Scan for the cell matching the given text and deliver its [X, Y] coordinate at center. 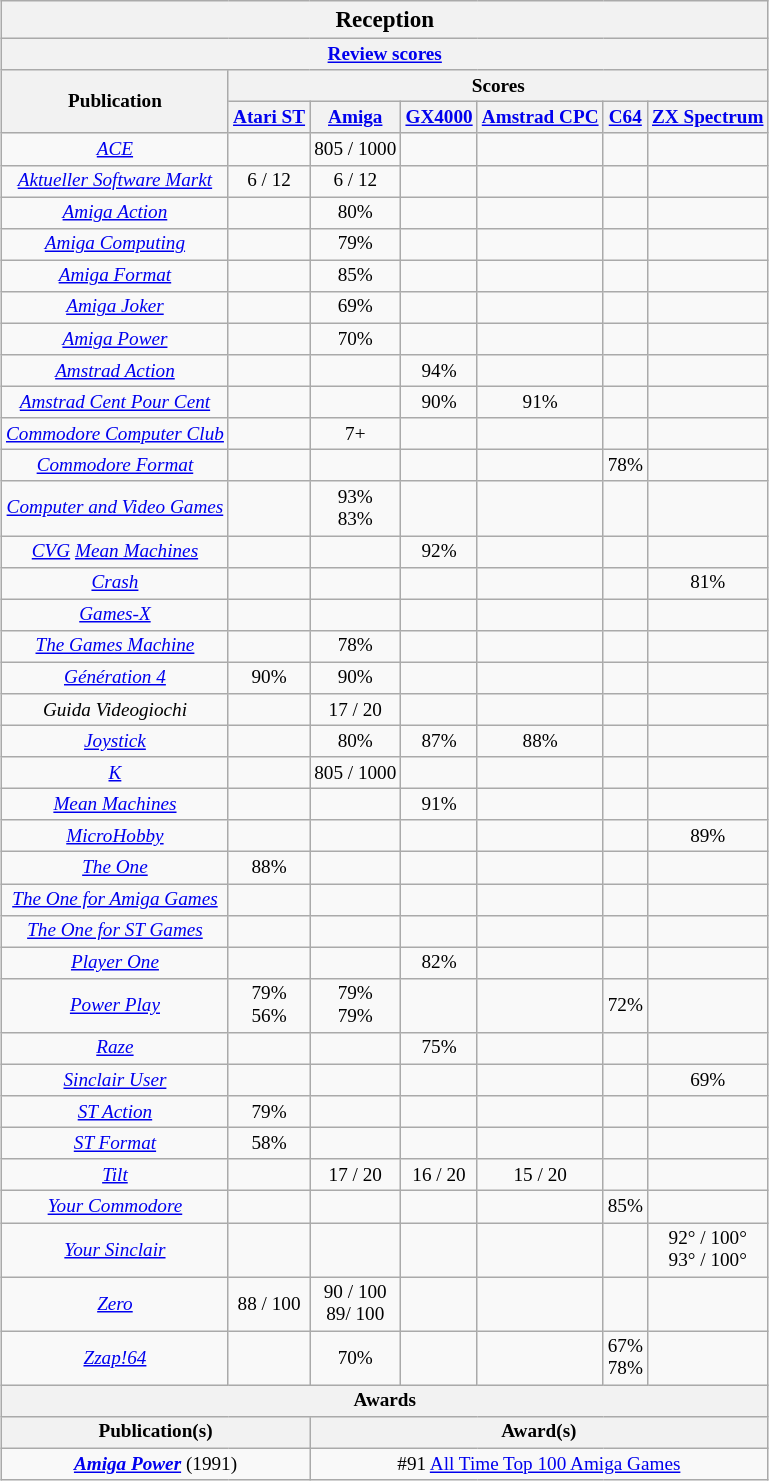
15 / 20 [540, 1175]
The One for ST Games [114, 931]
Crash [114, 583]
Scores [498, 86]
Commodore Format [114, 466]
Amstrad Cent Pour Cent [114, 402]
Your Commodore [114, 1207]
Amiga Format [114, 276]
Joystick [114, 741]
Amstrad CPC [540, 118]
Aktueller Software Markt [114, 181]
Player One [114, 963]
#91 All Time Top 100 Amiga Games [539, 1464]
ST Action [114, 1112]
Publication [114, 102]
C64 [625, 118]
ST Format [114, 1144]
Amstrad Action [114, 371]
ACE [114, 149]
Games-X [114, 615]
Raze [114, 1049]
The One for Amiga Games [114, 900]
Amiga Action [114, 213]
Amiga Joker [114, 308]
92% [439, 552]
K [114, 773]
Zzap!64 [114, 1358]
The Games Machine [114, 646]
94% [439, 371]
93%83% [356, 508]
Zero [114, 1304]
82% [439, 963]
Commodore Computer Club [114, 434]
Awards [384, 1401]
72% [625, 1006]
92° / 100°93° / 100° [708, 1249]
7+ [356, 434]
90 / 10089/ 100 [356, 1304]
Génération 4 [114, 678]
Amiga Computing [114, 244]
Publication(s) [155, 1433]
Award(s) [539, 1433]
Reception [384, 20]
87% [439, 741]
Power Play [114, 1006]
Guida Videogiochi [114, 710]
79%56% [268, 1006]
Atari ST [268, 118]
Tilt [114, 1175]
75% [439, 1049]
MicroHobby [114, 836]
81% [708, 583]
88 / 100 [268, 1304]
Computer and Video Games [114, 508]
The One [114, 868]
79%79% [356, 1006]
89% [708, 836]
58% [268, 1144]
CVG Mean Machines [114, 552]
ZX Spectrum [708, 118]
Your Sinclair [114, 1249]
67%78% [625, 1358]
Sinclair User [114, 1080]
Review scores [384, 54]
Mean Machines [114, 805]
Amiga Power (1991) [155, 1464]
Amiga [356, 118]
GX4000 [439, 118]
Amiga Power [114, 339]
16 / 20 [439, 1175]
